Determine the [x, y] coordinate at the center of the cell enclosing the given text.  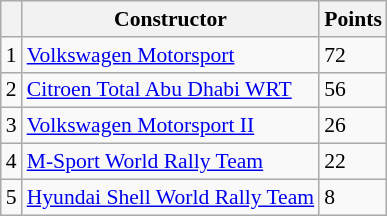
72 [353, 55]
56 [353, 90]
26 [353, 126]
5 [12, 197]
Hyundai Shell World Rally Team [170, 197]
3 [12, 126]
Points [353, 19]
Volkswagen Motorsport [170, 55]
22 [353, 162]
Constructor [170, 19]
2 [12, 90]
M-Sport World Rally Team [170, 162]
4 [12, 162]
Citroen Total Abu Dhabi WRT [170, 90]
Volkswagen Motorsport II [170, 126]
8 [353, 197]
1 [12, 55]
